Find where the given text appears and provide that cell's center as (X, Y) coordinate. 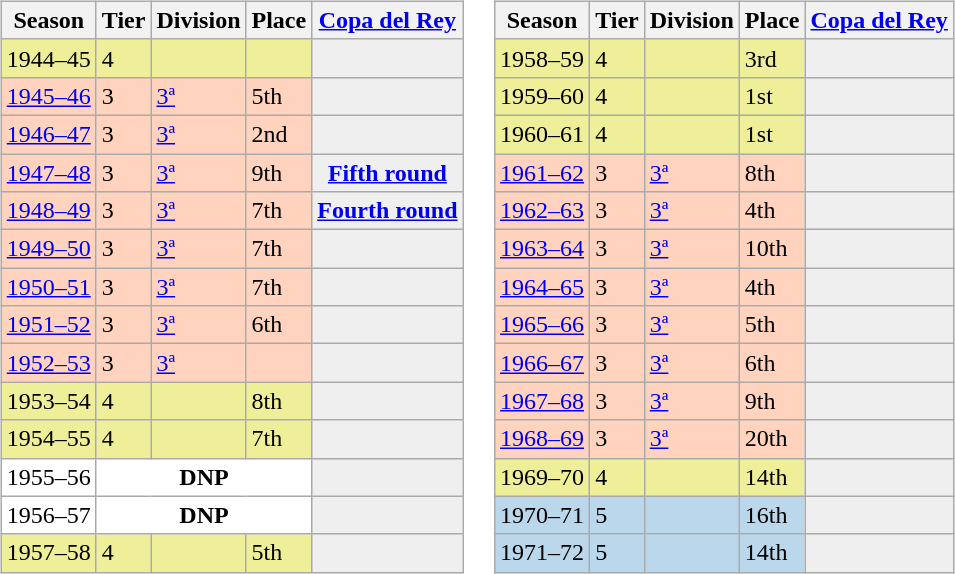
Fourth round (388, 211)
2nd (279, 134)
1945–46 (48, 96)
1965–66 (542, 325)
1969–70 (542, 477)
10th (772, 249)
1947–48 (48, 173)
1946–47 (48, 134)
1958–59 (542, 58)
Fifth round (388, 173)
1955–56 (48, 477)
1949–50 (48, 249)
1967–68 (542, 401)
20th (772, 439)
1954–55 (48, 439)
1971–72 (542, 553)
1944–45 (48, 58)
3rd (772, 58)
1956–57 (48, 515)
1953–54 (48, 401)
1960–61 (542, 134)
1948–49 (48, 211)
1957–58 (48, 553)
1964–65 (542, 287)
1970–71 (542, 515)
1951–52 (48, 325)
1962–63 (542, 211)
1963–64 (542, 249)
1966–67 (542, 363)
1952–53 (48, 363)
1968–69 (542, 439)
1959–60 (542, 96)
1961–62 (542, 173)
1950–51 (48, 287)
16th (772, 515)
